Return the (X, Y) coordinate for the center point of the cell that contains the specified text.  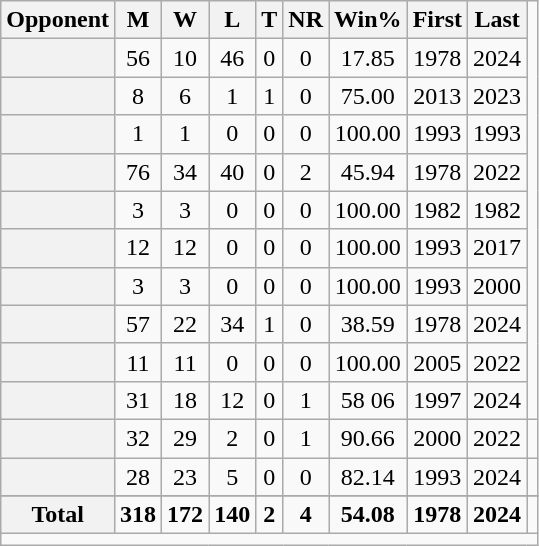
82.14 (368, 477)
L (232, 20)
4 (306, 515)
46 (232, 58)
Win% (368, 20)
Total (58, 515)
23 (186, 477)
38.59 (368, 324)
76 (138, 172)
32 (138, 438)
Opponent (58, 20)
17.85 (368, 58)
140 (232, 515)
58 06 (368, 400)
75.00 (368, 96)
18 (186, 400)
2023 (498, 96)
First (437, 20)
M (138, 20)
28 (138, 477)
5 (232, 477)
318 (138, 515)
2005 (437, 362)
T (270, 20)
Last (498, 20)
1997 (437, 400)
90.66 (368, 438)
10 (186, 58)
2017 (498, 248)
45.94 (368, 172)
6 (186, 96)
22 (186, 324)
W (186, 20)
40 (232, 172)
NR (306, 20)
56 (138, 58)
31 (138, 400)
54.08 (368, 515)
172 (186, 515)
2013 (437, 96)
57 (138, 324)
8 (138, 96)
29 (186, 438)
